Extract the [x, y] coordinate from the center of the cell holding the provided text.  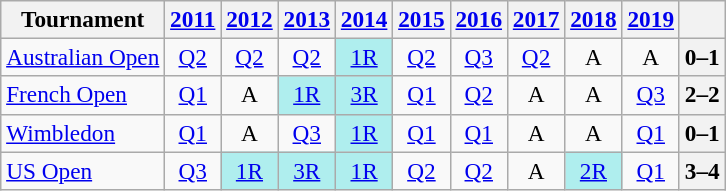
Australian Open [83, 57]
2017 [536, 19]
Wimbledon [83, 133]
2R [594, 170]
French Open [83, 95]
2019 [650, 19]
2014 [364, 19]
2012 [250, 19]
Tournament [83, 19]
2015 [422, 19]
US Open [83, 170]
2013 [306, 19]
3–4 [702, 170]
2011 [193, 19]
2018 [594, 19]
2016 [478, 19]
2–2 [702, 95]
